Capture the cell that displays the provided text and extract its (X, Y) central coordinate. 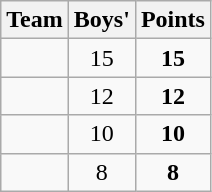
Team (35, 20)
Boys' (102, 20)
Points (172, 20)
